Provide the [X, Y] coordinate of the cell's center where the given text is located.  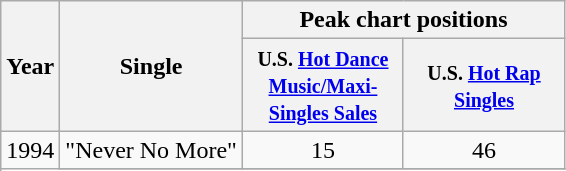
U.S. Hot Dance Music/Maxi-Singles Sales [322, 85]
"Never No More" [152, 150]
U.S. Hot Rap Singles [484, 85]
Peak chart positions [403, 20]
1994 [30, 150]
Year [30, 66]
15 [322, 150]
Single [152, 66]
46 [484, 150]
